Search for the cell housing the specified text and yield its (x, y) center coordinate. 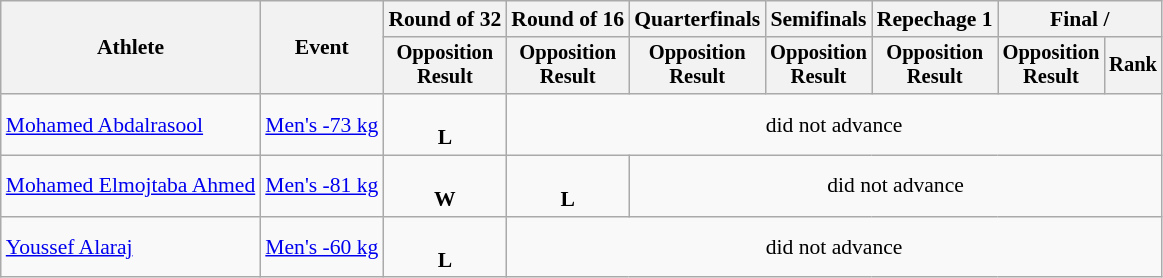
Rank (1133, 66)
Men's -81 kg (322, 186)
Men's -73 kg (322, 124)
Semifinals (818, 19)
Athlete (131, 48)
W (444, 186)
Mohamed Abdalrasool (131, 124)
Quarterfinals (697, 19)
Youssef Alaraj (131, 248)
Men's -60 kg (322, 248)
Final / (1080, 19)
Round of 32 (444, 19)
Round of 16 (568, 19)
Event (322, 48)
Mohamed Elmojtaba Ahmed (131, 186)
Repechage 1 (935, 19)
